Find where the given text appears and provide that cell's center as (x, y) coordinate. 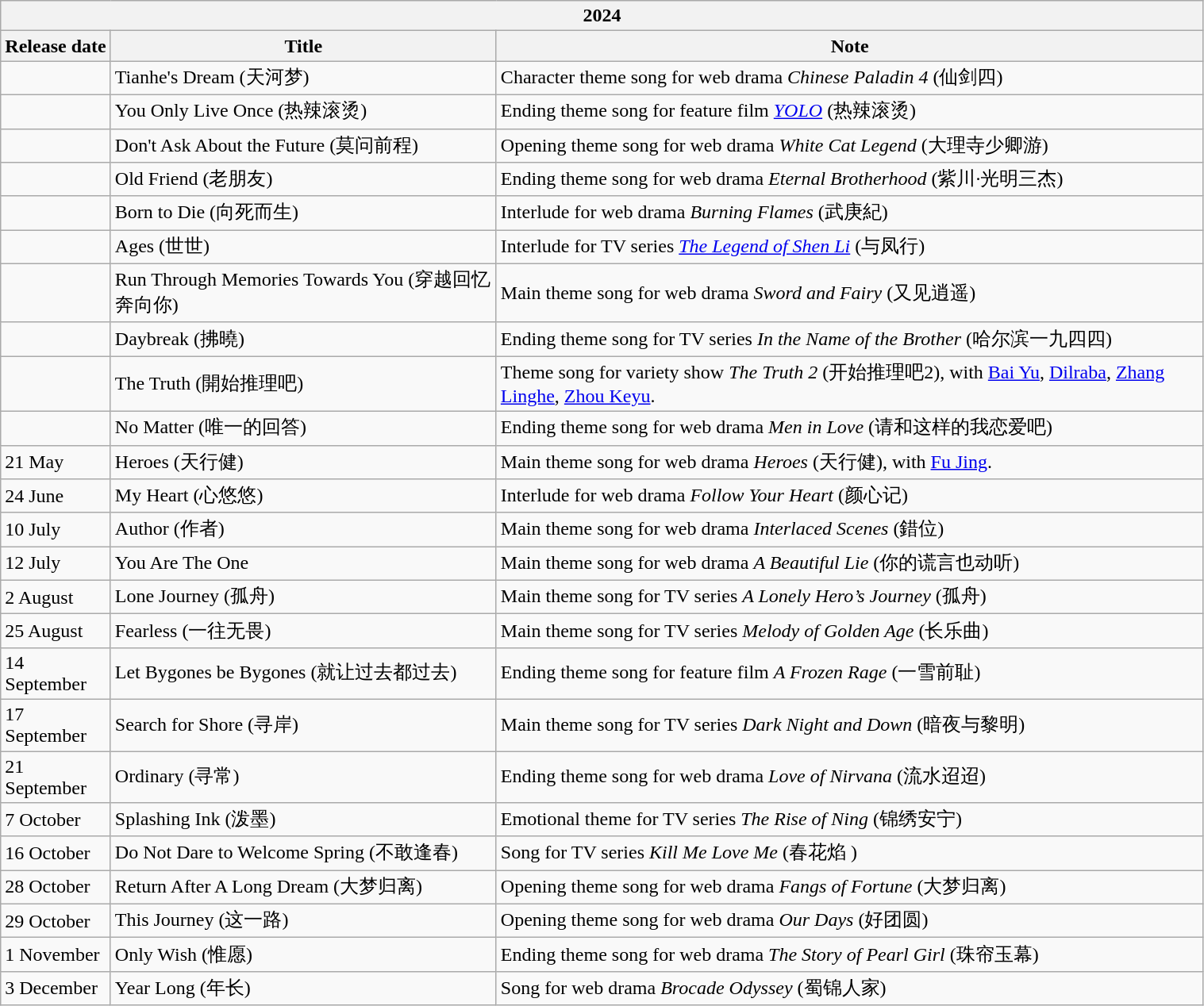
Run Through Memories Towards You (穿越回忆奔向你) (303, 293)
Let Bygones be Bygones (就让过去都过去) (303, 673)
Ending theme song for web drama The Story of Pearl Girl (珠帘玉幕) (849, 955)
Opening theme song for web drama Our Days (好团圆) (849, 920)
7 October (56, 820)
Ending theme song for web drama Men in Love (请和这样的我恋爱吧) (849, 428)
Ordinary (寻常) (303, 776)
Title (303, 46)
Main theme song for web drama Heroes (天行健), with Fu Jing. (849, 462)
Don't Ask About the Future (莫问前程) (303, 146)
12 July (56, 563)
Ending theme song for feature film YOLO (热辣滚烫) (849, 111)
Ending theme song for web drama Eternal Brotherhood (紫川·光明三杰) (849, 179)
Author (作者) (303, 530)
This Journey (这一路) (303, 920)
Year Long (年长) (303, 989)
Song for web drama Brocade Odyssey (蜀锦人家) (849, 989)
Emotional theme for TV series The Rise of Ning (锦绣安宁) (849, 820)
21 May (56, 462)
Interlude for TV series The Legend of Shen Li (与凤行) (849, 248)
Old Friend (老朋友) (303, 179)
Main theme song for TV series Melody of Golden Age (长乐曲) (849, 632)
Interlude for web drama Burning Flames (武庚紀) (849, 213)
Lone Journey (孤舟) (303, 597)
28 October (56, 887)
Theme song for variety show The Truth 2 (开始推理吧2), with Bai Yu, Dilraba, Zhang Linghe, Zhou Keyu. (849, 384)
14 September (56, 673)
No Matter (唯一的回答) (303, 428)
25 August (56, 632)
Splashing Ink (泼墨) (303, 820)
Opening theme song for web drama Fangs of Fortune (大梦归离) (849, 887)
Main theme song for TV series A Lonely Hero’s Journey (孤舟) (849, 597)
24 June (56, 497)
Only Wish (惟愿) (303, 955)
Main theme song for web drama Sword and Fairy (又见逍遥) (849, 293)
Main theme song for web drama Interlaced Scenes (錯位) (849, 530)
Tianhe's Dream (天河梦) (303, 78)
Return After A Long Dream (大梦归离) (303, 887)
2 August (56, 597)
Ages (世世) (303, 248)
29 October (56, 920)
Release date (56, 46)
Character theme song for web drama Chinese Paladin 4 (仙剑四) (849, 78)
Main theme song for web drama A Beautiful Lie (你的谎言也动听) (849, 563)
Note (849, 46)
3 December (56, 989)
17 September (56, 725)
Main theme song for TV series Dark Night and Down (暗夜与黎明) (849, 725)
Heroes (天行健) (303, 462)
Do Not Dare to Welcome Spring (不敢逢春) (303, 854)
Interlude for web drama Follow Your Heart (颜心记) (849, 497)
Daybreak (拂曉) (303, 340)
Born to Die (向死而生) (303, 213)
You Only Live Once (热辣滚烫) (303, 111)
My Heart (心悠悠) (303, 497)
Ending theme song for TV series In the Name of the Brother (哈尔滨一九四四) (849, 340)
16 October (56, 854)
You Are The One (303, 563)
Opening theme song for web drama White Cat Legend (大理寺少卿游) (849, 146)
Search for Shore (寻岸) (303, 725)
Fearless (一往无畏) (303, 632)
10 July (56, 530)
2024 (602, 16)
21 September (56, 776)
Song for TV series Kill Me Love Me (春花焰 ) (849, 854)
Ending theme song for feature film A Frozen Rage (一雪前耻) (849, 673)
Ending theme song for web drama Love of Nirvana (流水迢迢) (849, 776)
The Truth (開始推理吧) (303, 384)
1 November (56, 955)
